Return [x, y] of the center of cell containing provided text 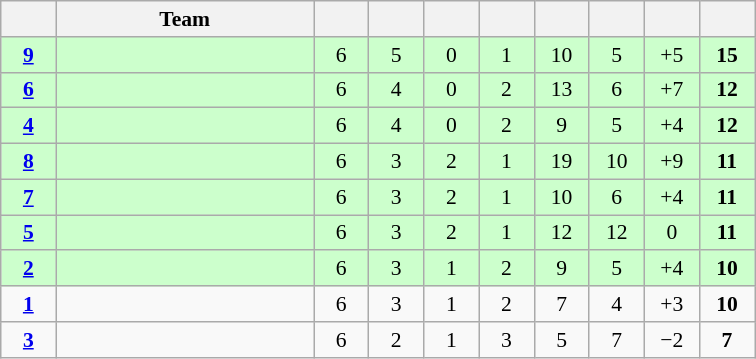
15 [726, 55]
19 [562, 162]
−2 [672, 340]
+9 [672, 162]
13 [562, 90]
+5 [672, 55]
+7 [672, 90]
8 [28, 162]
+3 [672, 304]
Team [185, 19]
